For the text-containing cell, return its midpoint in (X, Y) coordinate format. 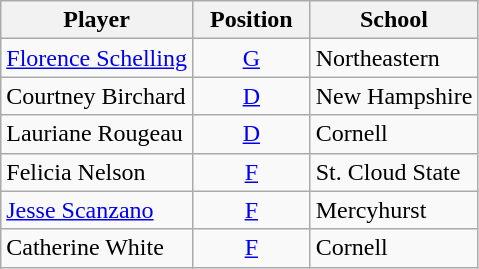
G (251, 58)
School (394, 20)
New Hampshire (394, 96)
Northeastern (394, 58)
Lauriane Rougeau (97, 134)
Mercyhurst (394, 210)
Player (97, 20)
Catherine White (97, 248)
Position (251, 20)
Felicia Nelson (97, 172)
Jesse Scanzano (97, 210)
Florence Schelling (97, 58)
St. Cloud State (394, 172)
Courtney Birchard (97, 96)
